Return the [x, y] coordinate for the center point of the cell that contains the specified text.  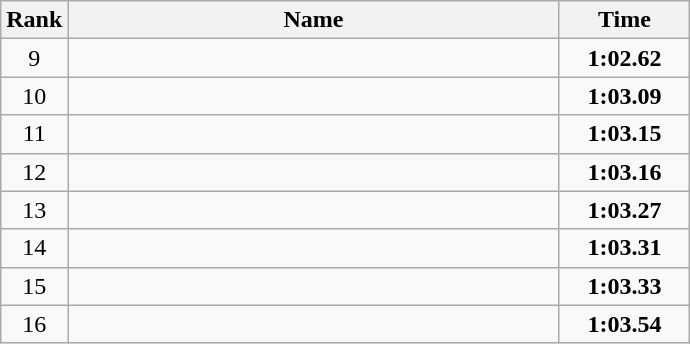
9 [34, 58]
12 [34, 172]
10 [34, 96]
Rank [34, 20]
Name [314, 20]
1:03.15 [624, 134]
1:03.31 [624, 248]
11 [34, 134]
1:02.62 [624, 58]
1:03.09 [624, 96]
1:03.27 [624, 210]
1:03.16 [624, 172]
Time [624, 20]
1:03.33 [624, 286]
14 [34, 248]
16 [34, 324]
13 [34, 210]
1:03.54 [624, 324]
15 [34, 286]
